Return (X, Y) of the center of cell containing provided text 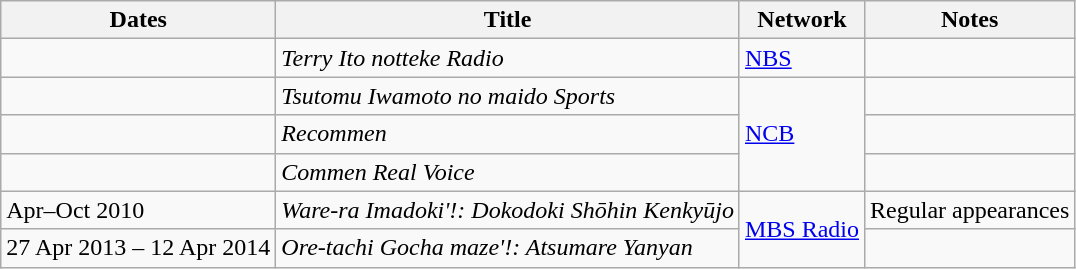
Ore-tachi Gocha maze'!: Atsumare Yanyan (508, 248)
NCB (802, 134)
MBS Radio (802, 229)
Network (802, 20)
Recommen (508, 134)
Dates (138, 20)
NBS (802, 58)
Title (508, 20)
Ware-ra Imadoki'!: Dokodoki Shōhin Kenkyūjo (508, 210)
Tsutomu Iwamoto no maido Sports (508, 96)
Apr–Oct 2010 (138, 210)
27 Apr 2013 – 12 Apr 2014 (138, 248)
Terry Ito notteke Radio (508, 58)
Commen Real Voice (508, 172)
Notes (970, 20)
Regular appearances (970, 210)
